Return the [x, y] coordinate for the center point of the cell that contains the specified text.  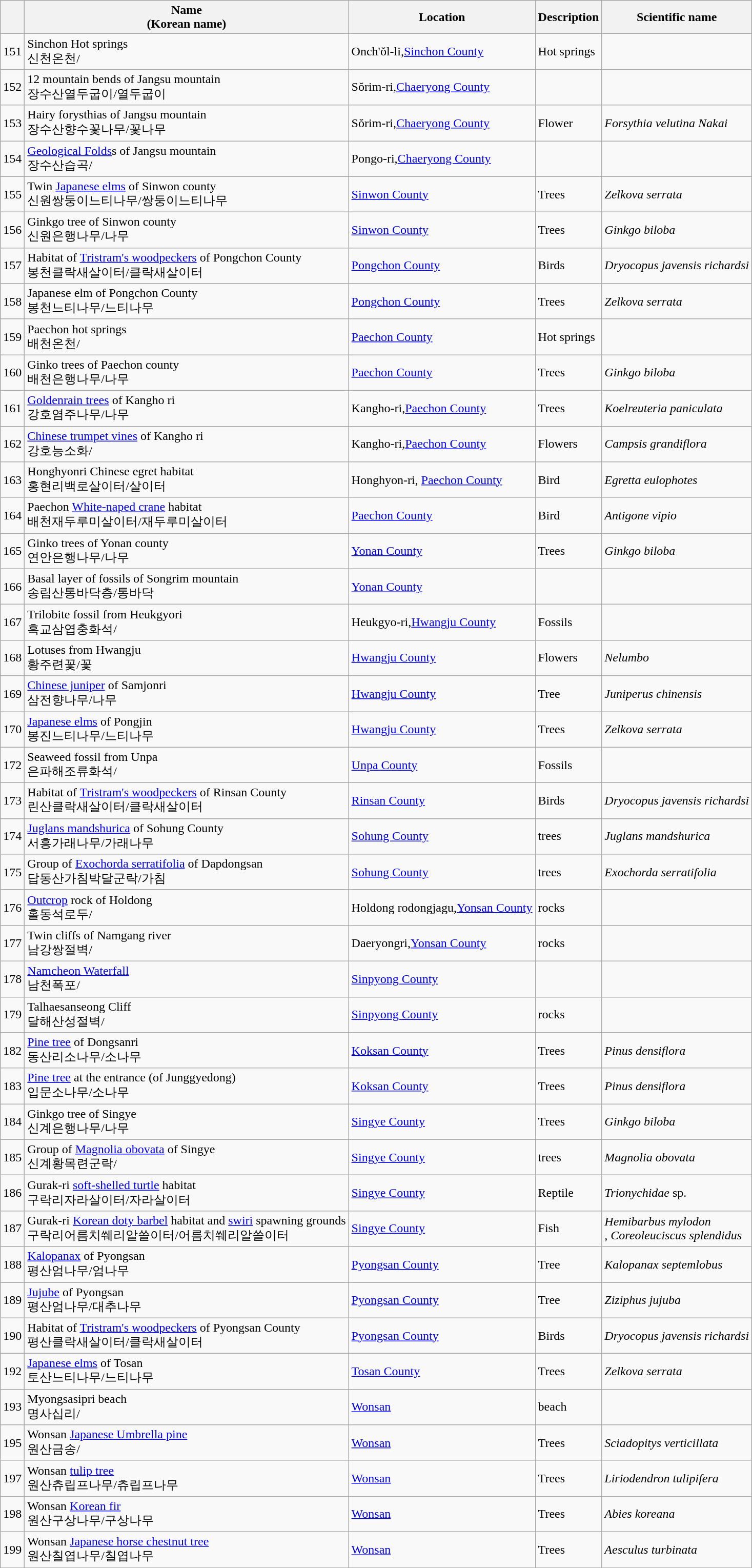
Japanese elm of Pongchon County봉천느티나무/느티나무 [187, 301]
Kalopanax of Pyongsan평산엄나무/엄나무 [187, 1264]
169 [12, 694]
Hairy forysthias of Jangsu mountain장수산향수꽃나무/꽃나무 [187, 123]
168 [12, 658]
176 [12, 908]
197 [12, 1478]
177 [12, 943]
Geological Foldss of Jangsu mountain장수산습곡/ [187, 158]
164 [12, 515]
Daeryongri,Yonsan County [442, 943]
Egretta eulophotes [677, 480]
167 [12, 622]
Nelumbo [677, 658]
Talhaesanseong Cliff달해산성절벽/ [187, 1015]
Holdong rodongjagu,Yonsan County [442, 908]
Sinchon Hot springs신천온천/ [187, 52]
188 [12, 1264]
Group of Exochorda serratifolia of Dapdongsan답동산가침박달군락/가침 [187, 872]
Group of Magnolia obovata of Singye신계황목련군락/ [187, 1157]
Japanese elms of Pongjin봉진느티나무/느티나무 [187, 730]
Tosan County [442, 1372]
190 [12, 1336]
Pine tree of Dongsanri동산리소나무/소나무 [187, 1051]
Twin cliffs of Namgang river남강쌍절벽/ [187, 943]
Name(Korean name) [187, 17]
157 [12, 266]
165 [12, 551]
Antigone vipio [677, 515]
Gurak-ri soft-shelled turtle habitat구락리자라살이터/자라살이터 [187, 1193]
192 [12, 1372]
Juglans mandshurica of Sohung County서흥가래나무/가래나무 [187, 836]
Sciadopitys verticillata [677, 1443]
Honghyon-ri, Paechon County [442, 480]
Paechon White-naped crane habitat배천재두루미살이터/재두루미살이터 [187, 515]
159 [12, 337]
beach [568, 1407]
Twin Japanese elms of Sinwon county신원쌍둥이느티나무/쌍둥이느티나무 [187, 194]
172 [12, 765]
199 [12, 1550]
Honghyonri Chinese egret habitat홍현리백로살이터/살이터 [187, 480]
Koelreuteria paniculata [677, 408]
Wonsan Japanese Umbrella pine원산금송/ [187, 1443]
Pongo-ri,Chaeryong County [442, 158]
Exochorda serratifolia [677, 872]
Myongsasipri beach명사십리/ [187, 1407]
Wonsan Japanese horse chestnut tree원산칠엽나무/칠엽나무 [187, 1550]
186 [12, 1193]
Magnolia obovata [677, 1157]
Basal layer of fossils of Songrim mountain송림산통바닥층/통바닥 [187, 587]
198 [12, 1514]
Flower [568, 123]
Paechon hot springs배천온천/ [187, 337]
151 [12, 52]
170 [12, 730]
Chinese trumpet vines of Kangho ri강호능소화/ [187, 444]
174 [12, 836]
Lotuses from Hwangju황주련꽃/꽃 [187, 658]
178 [12, 979]
Japanese elms of Tosan토산느티나무/느티나무 [187, 1372]
Ziziphus jujuba [677, 1300]
Trilobite fossil from Heukgyori흑교삼엽충화석/ [187, 622]
Chinese juniper of Samjonri삼전향나무/나무 [187, 694]
166 [12, 587]
Kalopanax septemlobus [677, 1264]
153 [12, 123]
Jujube of Pyongsan평산엄나무/대추나무 [187, 1300]
152 [12, 87]
Namcheon Waterfall남천폭포/ [187, 979]
12 mountain bends of Jangsu mountain장수산열두굽이/열두굽이 [187, 87]
Pine tree at the entrance (of Junggyedong)입문소나무/소나무 [187, 1086]
Trionychidae sp. [677, 1193]
Wonsan tulip tree원산츄립프나무/츄립프나무 [187, 1478]
Goldenrain trees of Kangho ri강호염주나무/나무 [187, 408]
Rinsan County [442, 801]
Ginkgo tree of Sinwon county신원은행나무/나무 [187, 230]
Hemibarbus mylodon, Coreoleuciscus splendidus [677, 1229]
Wonsan Korean fir원산구상나무/구상나무 [187, 1514]
179 [12, 1015]
195 [12, 1443]
Fish [568, 1229]
Reptile [568, 1193]
Seaweed fossil from Unpa은파해조류화석/ [187, 765]
Unpa County [442, 765]
187 [12, 1229]
Aesculus turbinata [677, 1550]
182 [12, 1051]
155 [12, 194]
Liriodendron tulipifera [677, 1478]
Habitat of Tristram's woodpeckers of Pyongsan County평산클락새살이터/클락새살이터 [187, 1336]
175 [12, 872]
Forsythia velutina Nakai [677, 123]
Ginko trees of Paechon county배천은행나무/나무 [187, 373]
Onch'ŏl-li,Sinchon County [442, 52]
Description [568, 17]
160 [12, 373]
163 [12, 480]
Ginkgo tree of Singye신계은행나무/나무 [187, 1122]
Campsis grandiflora [677, 444]
156 [12, 230]
161 [12, 408]
Juglans mandshurica [677, 836]
193 [12, 1407]
Habitat of Tristram's woodpeckers of Pongchon County봉천클락새살이터/클락새살이터 [187, 266]
Heukgyo-ri,Hwangju County [442, 622]
158 [12, 301]
Outcrop rock of Holdong홀동석로두/ [187, 908]
Abies koreana [677, 1514]
189 [12, 1300]
Juniperus chinensis [677, 694]
173 [12, 801]
183 [12, 1086]
Habitat of Tristram's woodpeckers of Rinsan County린산클락새살이터/클락새살이터 [187, 801]
Ginko trees of Yonan county연안은행나무/나무 [187, 551]
Scientific name [677, 17]
162 [12, 444]
185 [12, 1157]
Location [442, 17]
Gurak-ri Korean doty barbel habitat and swiri spawning grounds구락리어름치쒜리알쓸이터/어름치쒜리알쓸이터 [187, 1229]
184 [12, 1122]
154 [12, 158]
